Find where the given text appears and provide that cell's center as [x, y] coordinate. 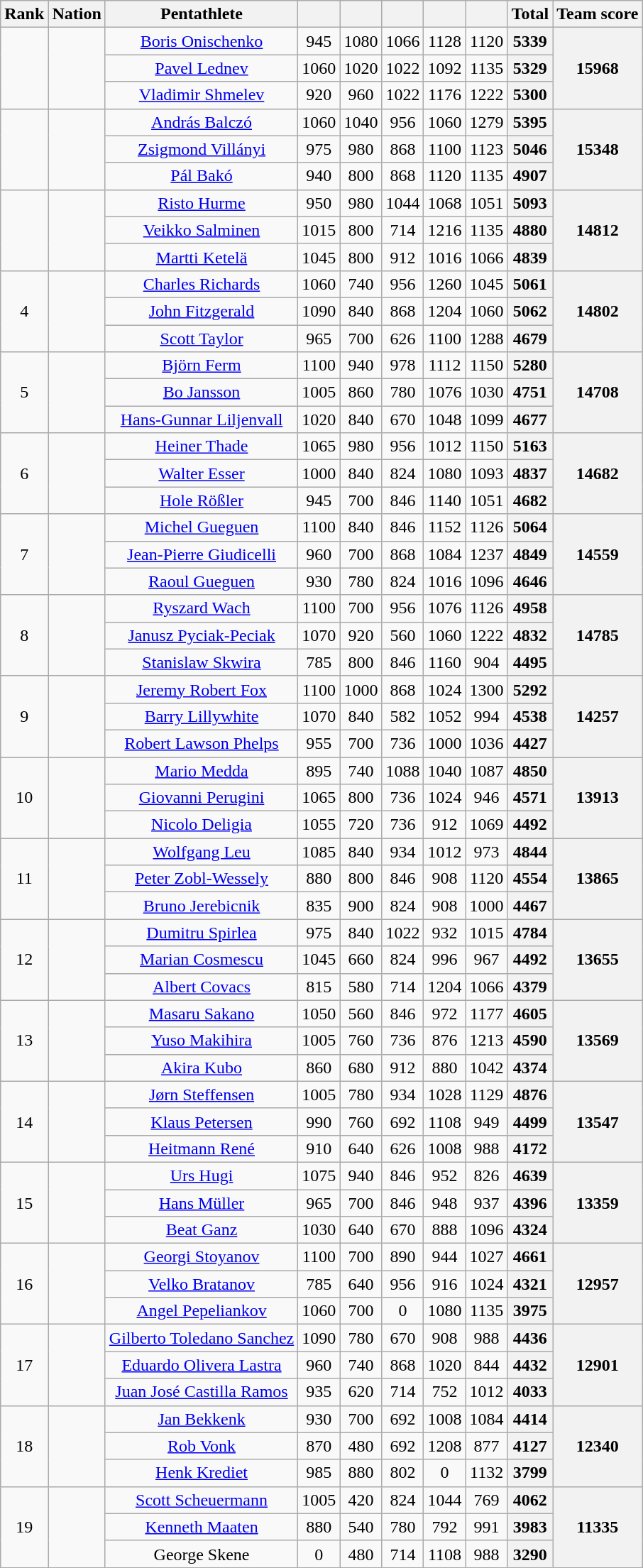
950 [319, 203]
4062 [530, 1500]
895 [319, 770]
Scott Taylor [202, 339]
Rob Vonk [202, 1446]
Stanislaw Skwira [202, 662]
948 [444, 1203]
1152 [444, 527]
4495 [530, 662]
4646 [530, 581]
870 [319, 1446]
1132 [487, 1473]
12340 [598, 1446]
4590 [530, 1041]
Masaru Sakano [202, 1014]
1176 [444, 95]
582 [403, 716]
932 [444, 933]
1028 [444, 1095]
792 [444, 1527]
Walter Esser [202, 473]
990 [319, 1122]
1177 [487, 1014]
Nicolo Deligia [202, 825]
967 [487, 960]
Dumitru Spirlea [202, 933]
Martti Ketelä [202, 257]
Team score [598, 14]
Eduardo Olivera Lastra [202, 1365]
4379 [530, 987]
Gilberto Toledano Sanchez [202, 1338]
3975 [530, 1311]
Hans Müller [202, 1203]
14802 [598, 311]
1099 [487, 420]
1048 [444, 420]
Pavel Lednev [202, 68]
Hole Rößler [202, 500]
1087 [487, 770]
Bo Jansson [202, 393]
14682 [598, 473]
991 [487, 1527]
1288 [487, 339]
904 [487, 662]
5339 [530, 41]
Pál Bakó [202, 176]
815 [319, 987]
8 [24, 635]
660 [361, 960]
Yuso Makihira [202, 1041]
Vladimir Shmelev [202, 95]
1112 [444, 366]
1050 [319, 1014]
4849 [530, 554]
5 [24, 393]
4850 [530, 770]
944 [444, 1257]
4427 [530, 743]
4324 [530, 1230]
4880 [530, 230]
14257 [598, 716]
1027 [487, 1257]
Mario Medda [202, 770]
1088 [403, 770]
Beat Ganz [202, 1230]
4321 [530, 1284]
Jean-Pierre Giudicelli [202, 554]
13 [24, 1041]
4 [24, 311]
1129 [487, 1095]
Juan José Castilla Ramos [202, 1392]
1036 [487, 743]
Giovanni Perugini [202, 798]
Janusz Pyciak-Peciak [202, 635]
Björn Ferm [202, 366]
7 [24, 554]
4499 [530, 1122]
4958 [530, 608]
1216 [444, 230]
14785 [598, 635]
877 [487, 1446]
720 [361, 825]
826 [487, 1175]
6 [24, 473]
4436 [530, 1338]
Raoul Gueguen [202, 581]
5062 [530, 311]
Charles Richards [202, 284]
1279 [487, 122]
5046 [530, 149]
13359 [598, 1202]
John Fitzgerald [202, 311]
14812 [598, 230]
4784 [530, 933]
1055 [319, 825]
Heiner Thade [202, 446]
1123 [487, 149]
1140 [444, 500]
5395 [530, 122]
769 [487, 1500]
George Skene [202, 1554]
13569 [598, 1041]
11 [24, 879]
4751 [530, 393]
15348 [598, 149]
955 [319, 743]
4876 [530, 1095]
Risto Hurme [202, 203]
Scott Scheuermann [202, 1500]
14708 [598, 393]
888 [444, 1230]
3799 [530, 1473]
802 [403, 1473]
Akira Kubo [202, 1068]
Henk Krediet [202, 1473]
Bruno Jerebicnik [202, 906]
13913 [598, 797]
580 [361, 987]
Heitmann René [202, 1148]
978 [403, 366]
4538 [530, 716]
935 [319, 1392]
15968 [598, 68]
5093 [530, 203]
19 [24, 1527]
4374 [530, 1068]
Angel Pepeliankov [202, 1311]
17 [24, 1365]
18 [24, 1446]
949 [487, 1122]
4677 [530, 420]
Klaus Petersen [202, 1122]
1260 [444, 284]
Jeremy Robert Fox [202, 689]
4832 [530, 635]
4661 [530, 1257]
Veikko Salminen [202, 230]
4432 [530, 1365]
4837 [530, 473]
973 [487, 852]
5300 [530, 95]
13865 [598, 879]
1092 [444, 68]
4396 [530, 1203]
Jørn Steffensen [202, 1095]
4554 [530, 879]
985 [319, 1473]
835 [319, 906]
5064 [530, 527]
András Balczó [202, 122]
9 [24, 716]
916 [444, 1284]
12957 [598, 1284]
Robert Lawson Phelps [202, 743]
Barry Lillywhite [202, 716]
Boris Onischenko [202, 41]
16 [24, 1284]
14559 [598, 554]
1160 [444, 662]
Kenneth Maaten [202, 1527]
952 [444, 1175]
4844 [530, 852]
1085 [319, 852]
910 [319, 1148]
937 [487, 1203]
420 [361, 1500]
4682 [530, 500]
Peter Zobl-Wessely [202, 879]
11335 [598, 1527]
Michel Gueguen [202, 527]
996 [444, 960]
Nation [77, 14]
5292 [530, 689]
876 [444, 1041]
1128 [444, 41]
3290 [530, 1554]
Marian Cosmescu [202, 960]
1042 [487, 1068]
Wolfgang Leu [202, 852]
12 [24, 960]
890 [403, 1257]
Pentathlete [202, 14]
994 [487, 716]
946 [487, 798]
Jan Bekkenk [202, 1419]
1093 [487, 473]
1300 [487, 689]
Rank [24, 14]
Urs Hugi [202, 1175]
Ryszard Wach [202, 608]
Georgi Stoyanov [202, 1257]
4033 [530, 1392]
13547 [598, 1122]
1052 [444, 716]
1069 [487, 825]
4127 [530, 1446]
844 [487, 1365]
620 [361, 1392]
Hans-Gunnar Liljenvall [202, 420]
4639 [530, 1175]
10 [24, 797]
1075 [319, 1175]
5329 [530, 68]
Velko Bratanov [202, 1284]
14 [24, 1122]
13655 [598, 960]
15 [24, 1202]
1208 [444, 1446]
972 [444, 1014]
680 [361, 1068]
1213 [487, 1041]
Albert Covacs [202, 987]
Total [530, 14]
5061 [530, 284]
752 [444, 1392]
4172 [530, 1148]
900 [361, 906]
4679 [530, 339]
4605 [530, 1014]
12901 [598, 1365]
4571 [530, 798]
5280 [530, 366]
1237 [487, 554]
1068 [444, 203]
4839 [530, 257]
540 [361, 1527]
3983 [530, 1527]
Zsigmond Villányi [202, 149]
4414 [530, 1419]
5163 [530, 446]
4467 [530, 906]
4907 [530, 176]
